Scan for the cell matching the given text and deliver its [X, Y] coordinate at center. 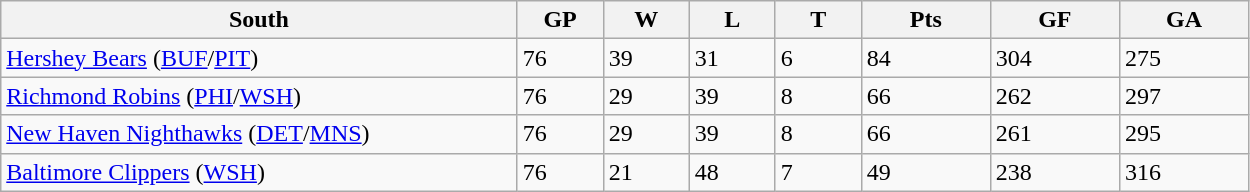
84 [926, 58]
262 [1054, 96]
48 [732, 172]
Baltimore Clippers (WSH) [259, 172]
6 [818, 58]
South [259, 20]
Pts [926, 20]
T [818, 20]
GA [1184, 20]
21 [646, 172]
GP [560, 20]
L [732, 20]
49 [926, 172]
316 [1184, 172]
297 [1184, 96]
New Haven Nighthawks (DET/MNS) [259, 134]
275 [1184, 58]
238 [1054, 172]
304 [1054, 58]
295 [1184, 134]
7 [818, 172]
Hershey Bears (BUF/PIT) [259, 58]
W [646, 20]
Richmond Robins (PHI/WSH) [259, 96]
261 [1054, 134]
31 [732, 58]
GF [1054, 20]
